For the text-containing cell, return its midpoint in (X, Y) coordinate format. 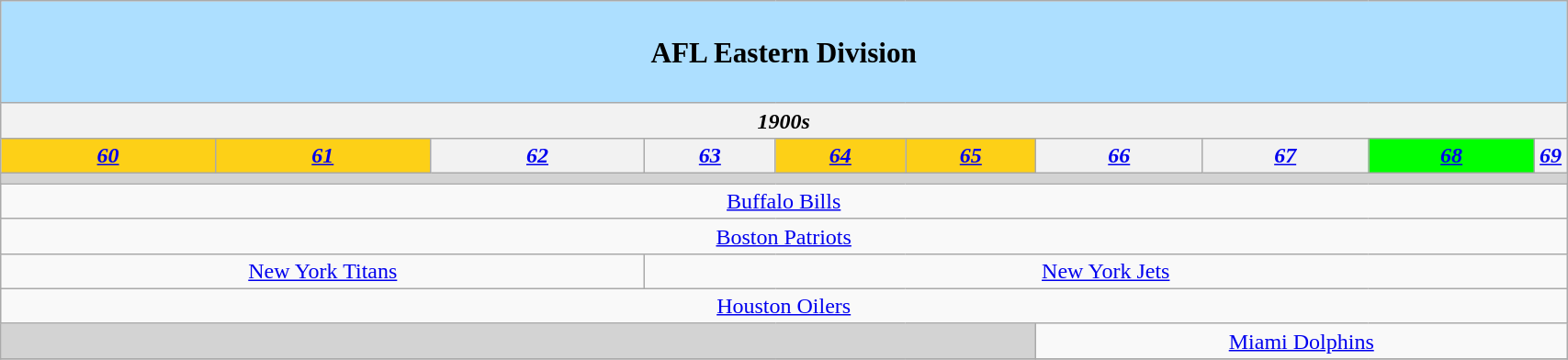
62 (537, 155)
New York Jets (1106, 271)
64 (840, 155)
Buffalo Bills (784, 201)
60 (108, 155)
New York Titans (323, 271)
1900s (784, 120)
69 (1551, 155)
63 (710, 155)
AFL Eastern Division (784, 51)
Boston Patriots (784, 236)
68 (1451, 155)
66 (1119, 155)
67 (1286, 155)
65 (971, 155)
Houston Oilers (784, 306)
Miami Dolphins (1302, 341)
61 (322, 155)
